Return the [X, Y] coordinate for the center point of the cell that contains the specified text.  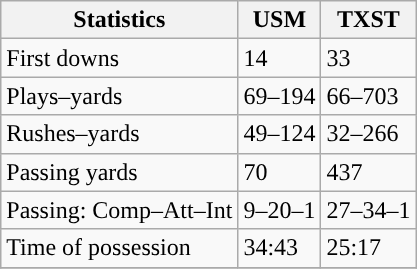
Rushes–yards [120, 134]
Passing: Comp–Att–Int [120, 210]
USM [280, 20]
25:17 [368, 248]
TXST [368, 20]
66–703 [368, 96]
27–34–1 [368, 210]
Statistics [120, 20]
34:43 [280, 248]
Time of possession [120, 248]
First downs [120, 58]
33 [368, 58]
Plays–yards [120, 96]
14 [280, 58]
69–194 [280, 96]
9–20–1 [280, 210]
437 [368, 172]
32–266 [368, 134]
70 [280, 172]
Passing yards [120, 172]
49–124 [280, 134]
